Return the [x, y] coordinate for the center point of the cell that contains the specified text.  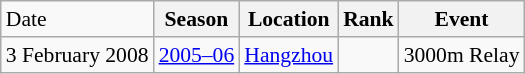
3000m Relay [462, 55]
3 February 2008 [78, 55]
Hangzhou [288, 55]
Date [78, 19]
Rank [368, 19]
Season [197, 19]
Location [288, 19]
Event [462, 19]
2005–06 [197, 55]
